Return (X, Y) of the center of cell containing provided text 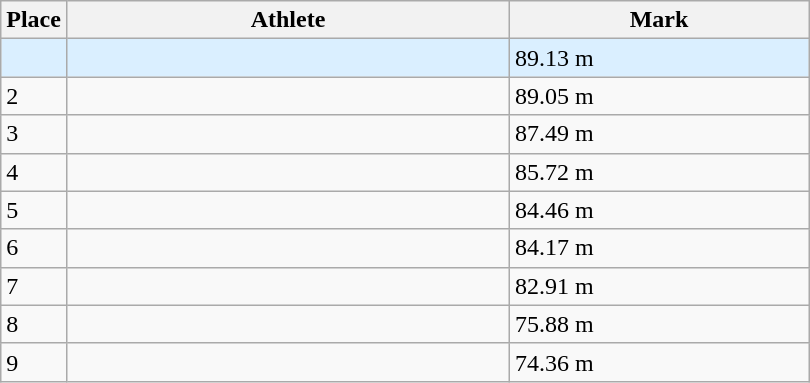
Mark (660, 20)
87.49 m (660, 134)
5 (34, 210)
89.05 m (660, 96)
7 (34, 286)
85.72 m (660, 172)
75.88 m (660, 324)
Athlete (288, 20)
9 (34, 362)
2 (34, 96)
84.17 m (660, 248)
3 (34, 134)
84.46 m (660, 210)
89.13 m (660, 58)
8 (34, 324)
82.91 m (660, 286)
4 (34, 172)
6 (34, 248)
Place (34, 20)
74.36 m (660, 362)
